Search for the cell housing the specified text and yield its [x, y] center coordinate. 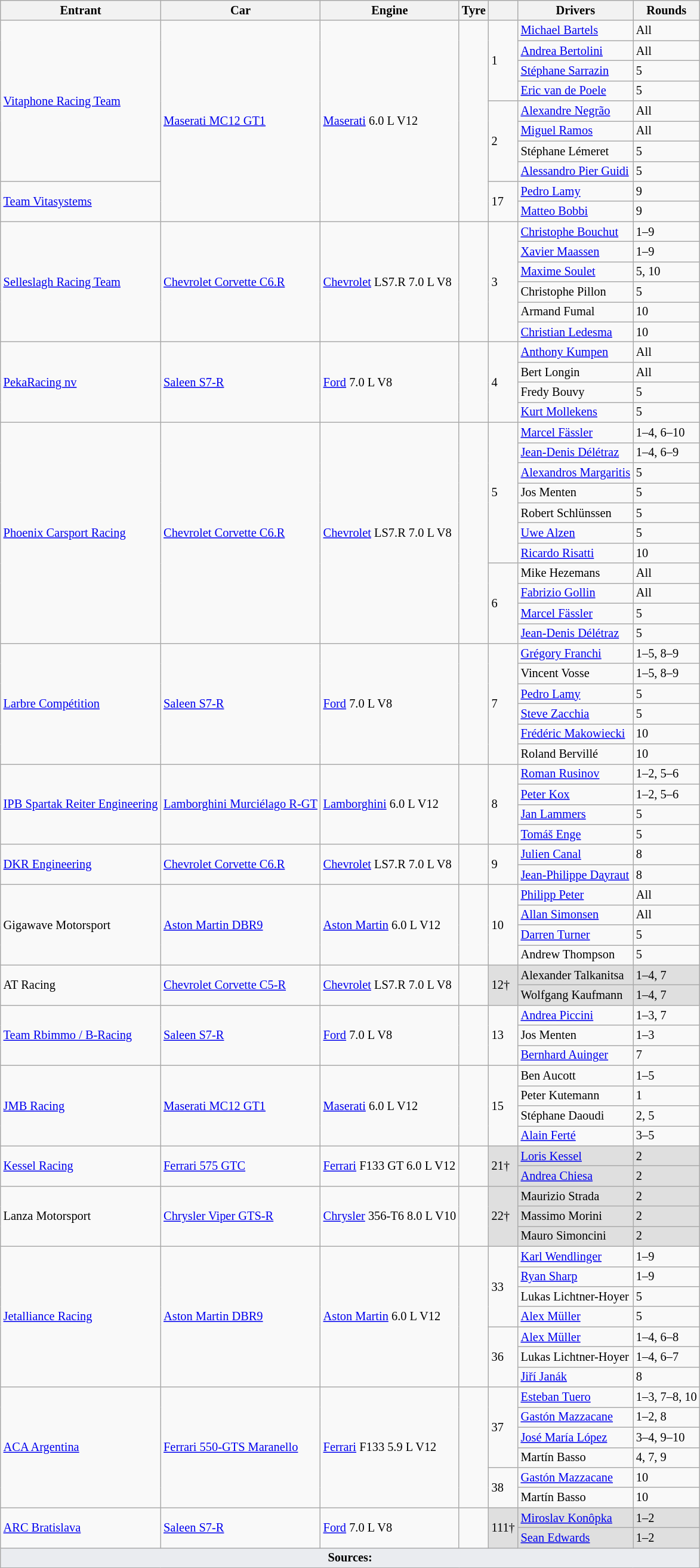
1–4, 6–7 [667, 1357]
Ben Aucott [575, 1075]
Michael Bartels [575, 30]
ARC Bratislava [81, 1527]
PekaRacing nv [81, 382]
Roland Bervillé [575, 754]
José María López [575, 1437]
Andrea Bertolini [575, 51]
Gigawave Motorsport [81, 924]
38 [504, 1487]
Andrew Thompson [575, 955]
Maurizio Strada [575, 1196]
Steve Zacchia [575, 714]
1–4, 6–10 [667, 432]
Alexander Talkanitsa [575, 975]
Sources: [350, 1558]
Phoenix Carsport Racing [81, 533]
3 [504, 282]
1–3, 7 [667, 1015]
13 [504, 1035]
Chrysler Viper GTS-R [240, 1216]
Drivers [575, 10]
Ferrari 550-GTS Maranello [240, 1447]
1–2, 8 [667, 1417]
12† [504, 985]
1–4, 6–8 [667, 1337]
Engine [390, 10]
AT Racing [81, 985]
6 [504, 603]
Rounds [667, 10]
Chrysler 356-T6 8.0 L V10 [390, 1216]
1–3, 7–8, 10 [667, 1397]
Entrant [81, 10]
Esteban Tuero [575, 1397]
Karl Wendlinger [575, 1256]
Julien Canal [575, 854]
Alexandre Negrão [575, 111]
Car [240, 10]
2, 5 [667, 1115]
Stéphane Daoudi [575, 1115]
Peter Kox [575, 794]
Larbre Compétition [81, 703]
Darren Turner [575, 935]
33 [504, 1286]
Jean-Philippe Dayraut [575, 875]
Xavier Maassen [575, 251]
Tomáš Enge [575, 834]
ACA Argentina [81, 1447]
Team Rbimmo / B-Racing [81, 1035]
Vincent Vosse [575, 674]
111† [504, 1527]
Alexandros Margaritis [575, 472]
Wolfgang Kaufmann [575, 995]
Bert Longin [575, 372]
Grégory Franchi [575, 653]
Peter Kutemann [575, 1096]
Philipp Peter [575, 894]
Matteo Bobbi [575, 211]
3–5 [667, 1136]
Maxime Soulet [575, 272]
Miroslav Konôpka [575, 1518]
15 [504, 1106]
Massimo Morini [575, 1216]
Eric van de Poele [575, 91]
Ryan Sharp [575, 1277]
4, 7, 9 [667, 1458]
Kurt Mollekens [575, 412]
Alessandro Pier Guidi [575, 171]
Stéphane Lémeret [575, 151]
Selleslagh Racing Team [81, 282]
Ferrari 575 GTC [240, 1166]
Christophe Bouchut [575, 232]
Fabrizio Gollin [575, 593]
1–3 [667, 1035]
1–5 [667, 1075]
Sean Edwards [575, 1538]
Mauro Simoncini [575, 1236]
5, 10 [667, 272]
Andrea Chiesa [575, 1176]
IPB Spartak Reiter Engineering [81, 804]
Uwe Alzen [575, 533]
Allan Simonsen [575, 915]
Mike Hezemans [575, 573]
Kessel Racing [81, 1166]
Ferrari F133 5.9 L V12 [390, 1447]
Anthony Kumpen [575, 352]
Christian Ledesma [575, 332]
Jiří Janák [575, 1377]
Christophe Pillon [575, 292]
Frédéric Makowiecki [575, 734]
21† [504, 1166]
Jetalliance Racing [81, 1317]
Ferrari F133 GT 6.0 L V12 [390, 1166]
Team Vitasystems [81, 201]
Vitaphone Racing Team [81, 100]
Stéphane Sarrazin [575, 70]
4 [504, 382]
Tyre [474, 10]
JMB Racing [81, 1106]
Jan Lammers [575, 814]
DKR Engineering [81, 865]
17 [504, 201]
Chevrolet Corvette C5-R [240, 985]
Lanza Motorsport [81, 1216]
Ricardo Risatti [575, 553]
Miguel Ramos [575, 131]
1–4, 6–9 [667, 453]
22† [504, 1216]
Loris Kessel [575, 1156]
Armand Fumal [575, 312]
Lamborghini 6.0 L V12 [390, 804]
Fredy Bouvy [575, 392]
Alain Ferté [575, 1136]
Lamborghini Murciélago R-GT [240, 804]
Bernhard Auinger [575, 1055]
Roman Rusinov [575, 774]
37 [504, 1427]
3–4, 9–10 [667, 1437]
Robert Schlünssen [575, 513]
Andrea Piccini [575, 1015]
36 [504, 1357]
